Determine the [X, Y] coordinate at the center of the cell enclosing the given text.  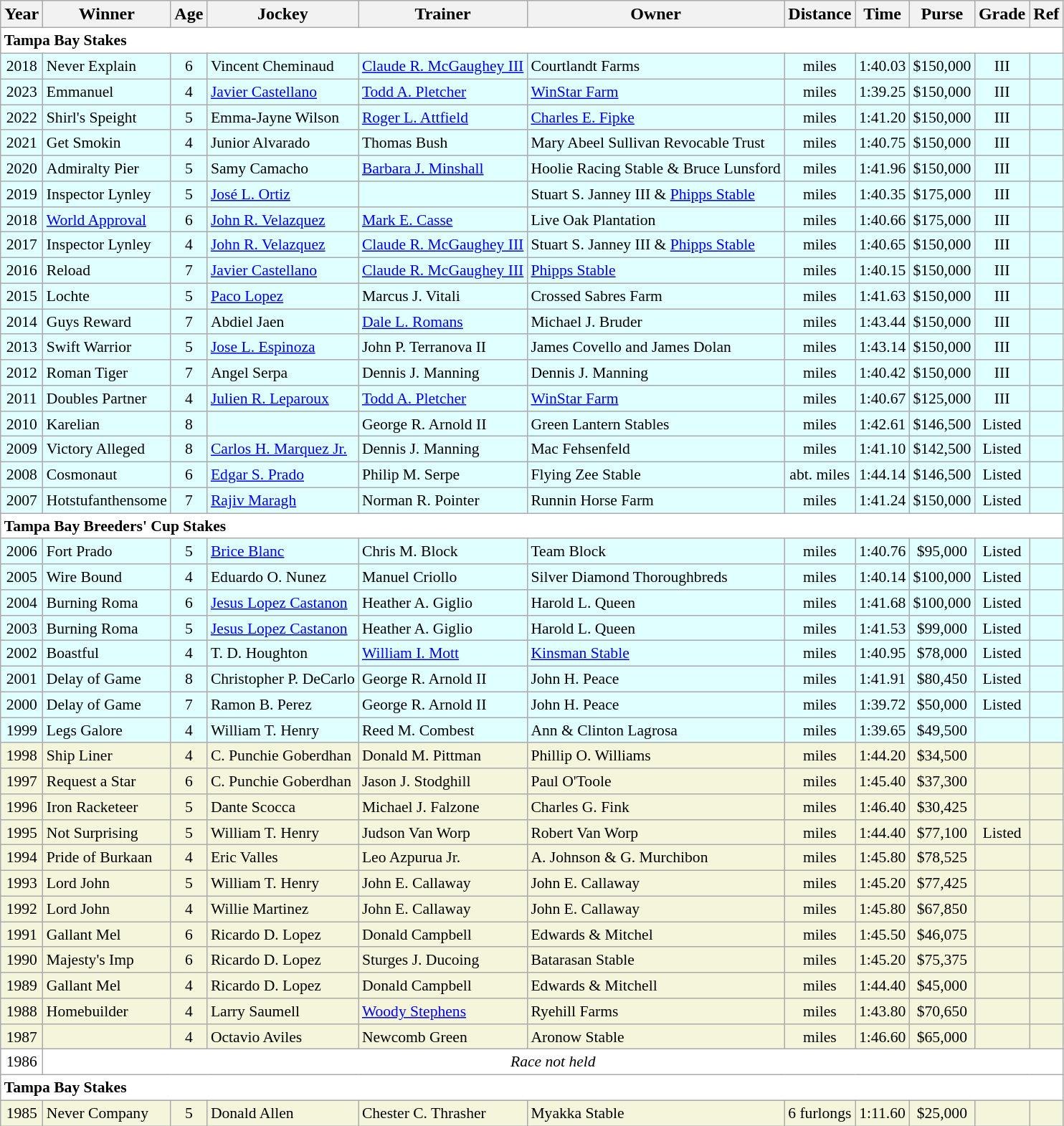
Junior Alvarado [282, 143]
Phipps Stable [655, 270]
Charles E. Fipke [655, 118]
1:39.25 [882, 92]
Philip M. Serpe [443, 474]
John P. Terranova II [443, 347]
1:42.61 [882, 424]
Cosmonaut [107, 474]
1:40.65 [882, 245]
1:40.66 [882, 219]
Thomas Bush [443, 143]
Distance [820, 14]
Mac Fehsenfeld [655, 449]
1:41.63 [882, 296]
Michael J. Falzone [443, 807]
Wire Bound [107, 577]
Doubles Partner [107, 399]
Manuel Criollo [443, 577]
Abdiel Jaen [282, 322]
2022 [22, 118]
Charles G. Fink [655, 807]
Eric Valles [282, 858]
1:40.42 [882, 373]
1:46.60 [882, 1036]
1:41.91 [882, 679]
Jockey [282, 14]
Brice Blanc [282, 551]
Julien R. Leparoux [282, 399]
Paco Lopez [282, 296]
Judson Van Worp [443, 832]
Not Surprising [107, 832]
2010 [22, 424]
$45,000 [942, 986]
Mark E. Casse [443, 219]
Mary Abeel Sullivan Revocable Trust [655, 143]
1:41.24 [882, 500]
$34,500 [942, 755]
Edwards & Mitchel [655, 935]
World Approval [107, 219]
1993 [22, 883]
Owner [655, 14]
$80,450 [942, 679]
2000 [22, 705]
Shirl's Speight [107, 118]
T. D. Houghton [282, 654]
1:40.75 [882, 143]
Barbara J. Minshall [443, 168]
Hoolie Racing Stable & Bruce Lunsford [655, 168]
$78,000 [942, 654]
James Covello and James Dolan [655, 347]
1:45.50 [882, 935]
1997 [22, 781]
Norman R. Pointer [443, 500]
Phillip O. Williams [655, 755]
Emmanuel [107, 92]
$30,425 [942, 807]
$49,500 [942, 730]
Newcomb Green [443, 1036]
Runnin Horse Farm [655, 500]
$125,000 [942, 399]
Edwards & Mitchell [655, 986]
1:40.35 [882, 194]
Larry Saumell [282, 1011]
$37,300 [942, 781]
Tampa Bay Breeders' Cup Stakes [532, 526]
2015 [22, 296]
Homebuilder [107, 1011]
2005 [22, 577]
2013 [22, 347]
Time [882, 14]
1:39.65 [882, 730]
2002 [22, 654]
1:45.40 [882, 781]
Purse [942, 14]
2011 [22, 399]
Ramon B. Perez [282, 705]
$25,000 [942, 1113]
A. Johnson & G. Murchibon [655, 858]
Crossed Sabres Farm [655, 296]
Donald M. Pittman [443, 755]
1996 [22, 807]
Ship Liner [107, 755]
Donald Allen [282, 1113]
1:40.03 [882, 66]
Jose L. Espinoza [282, 347]
Vincent Cheminaud [282, 66]
1987 [22, 1036]
2006 [22, 551]
1989 [22, 986]
2007 [22, 500]
1:46.40 [882, 807]
Majesty's Imp [107, 960]
2021 [22, 143]
2014 [22, 322]
Rajiv Maragh [282, 500]
Roman Tiger [107, 373]
Christopher P. DeCarlo [282, 679]
2020 [22, 168]
Trainer [443, 14]
Pride of Burkaan [107, 858]
Samy Camacho [282, 168]
Year [22, 14]
Jason J. Stodghill [443, 781]
1:40.76 [882, 551]
Eduardo O. Nunez [282, 577]
Team Block [655, 551]
Aronow Stable [655, 1036]
Chester C. Thrasher [443, 1113]
2001 [22, 679]
1:40.95 [882, 654]
1:43.14 [882, 347]
Lochte [107, 296]
Age [189, 14]
Ryehill Farms [655, 1011]
1:43.44 [882, 322]
1995 [22, 832]
$50,000 [942, 705]
1:44.14 [882, 474]
Admiralty Pier [107, 168]
Silver Diamond Thoroughbreds [655, 577]
2012 [22, 373]
Hotstufanthensome [107, 500]
1:39.72 [882, 705]
Marcus J. Vitali [443, 296]
Iron Racketeer [107, 807]
Reed M. Combest [443, 730]
Ann & Clinton Lagrosa [655, 730]
2009 [22, 449]
1:41.20 [882, 118]
Courtlandt Farms [655, 66]
$142,500 [942, 449]
$46,075 [942, 935]
Flying Zee Stable [655, 474]
Angel Serpa [282, 373]
$77,100 [942, 832]
Dante Scocca [282, 807]
1990 [22, 960]
1:40.67 [882, 399]
Green Lantern Stables [655, 424]
Karelian [107, 424]
2008 [22, 474]
2019 [22, 194]
Live Oak Plantation [655, 219]
Myakka Stable [655, 1113]
1992 [22, 909]
Request a Star [107, 781]
1991 [22, 935]
1988 [22, 1011]
Woody Stephens [443, 1011]
Sturges J. Ducoing [443, 960]
2016 [22, 270]
Winner [107, 14]
Leo Azpurua Jr. [443, 858]
2023 [22, 92]
1:43.80 [882, 1011]
Edgar S. Prado [282, 474]
Swift Warrior [107, 347]
1994 [22, 858]
Never Explain [107, 66]
2017 [22, 245]
1999 [22, 730]
Batarasan Stable [655, 960]
$78,525 [942, 858]
1:11.60 [882, 1113]
1998 [22, 755]
1:40.14 [882, 577]
$70,650 [942, 1011]
1:41.10 [882, 449]
1986 [22, 1062]
$75,375 [942, 960]
William I. Mott [443, 654]
Never Company [107, 1113]
Michael J. Bruder [655, 322]
$99,000 [942, 628]
2003 [22, 628]
Willie Martinez [282, 909]
Paul O'Toole [655, 781]
Legs Galore [107, 730]
Boastful [107, 654]
1:40.15 [882, 270]
Octavio Aviles [282, 1036]
$65,000 [942, 1036]
1:44.20 [882, 755]
abt. miles [820, 474]
Grade [1002, 14]
$67,850 [942, 909]
Kinsman Stable [655, 654]
2004 [22, 603]
Victory Alleged [107, 449]
Roger L. Attfield [443, 118]
Carlos H. Marquez Jr. [282, 449]
Robert Van Worp [655, 832]
6 furlongs [820, 1113]
Chris M. Block [443, 551]
$77,425 [942, 883]
Ref [1047, 14]
1985 [22, 1113]
Fort Prado [107, 551]
Guys Reward [107, 322]
José L. Ortiz [282, 194]
1:41.53 [882, 628]
1:41.68 [882, 603]
Emma-Jayne Wilson [282, 118]
Get Smokin [107, 143]
$95,000 [942, 551]
Reload [107, 270]
1:41.96 [882, 168]
Race not held [554, 1062]
Dale L. Romans [443, 322]
